Scan for the cell matching the given text and deliver its [X, Y] coordinate at center. 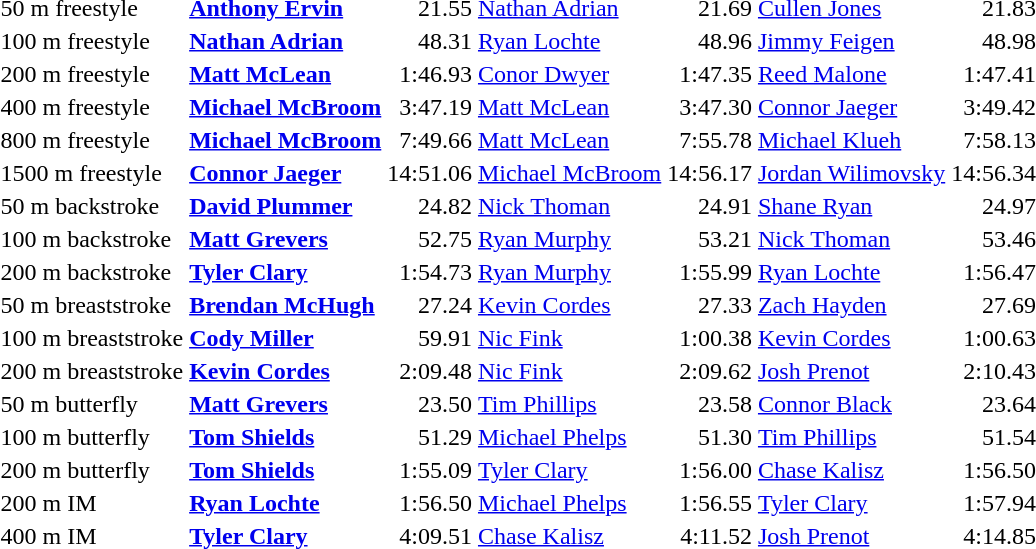
Chase Kalisz [851, 470]
1:56.50 [430, 503]
1:46.93 [430, 74]
Conor Dwyer [569, 74]
7:55.78 [710, 140]
1:56.00 [710, 470]
David Plummer [286, 206]
24.91 [710, 206]
7:49.66 [430, 140]
48.96 [710, 41]
1:54.73 [430, 272]
Michael Klueh [851, 140]
27.24 [430, 305]
Josh Prenot [851, 371]
48.31 [430, 41]
1:47.35 [710, 74]
2:09.48 [430, 371]
Connor Black [851, 404]
52.75 [430, 239]
Reed Malone [851, 74]
23.58 [710, 404]
2:09.62 [710, 371]
1:56.55 [710, 503]
Nathan Adrian [286, 41]
59.91 [430, 338]
3:47.30 [710, 107]
Jordan Wilimovsky [851, 173]
27.33 [710, 305]
1:55.09 [430, 470]
1:55.99 [710, 272]
24.82 [430, 206]
23.50 [430, 404]
51.30 [710, 437]
Zach Hayden [851, 305]
3:47.19 [430, 107]
Jimmy Feigen [851, 41]
51.29 [430, 437]
1:00.38 [710, 338]
53.21 [710, 239]
14:56.17 [710, 173]
Cody Miller [286, 338]
14:51.06 [430, 173]
Shane Ryan [851, 206]
Brendan McHugh [286, 305]
